Extract the (X, Y) coordinate from the center of the cell holding the provided text.  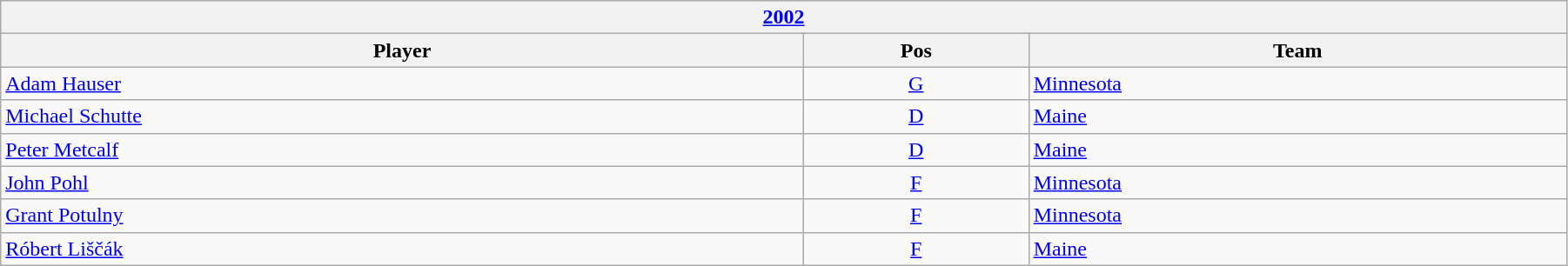
2002 (784, 17)
Róbert Liščák (402, 249)
John Pohl (402, 183)
Grant Potulny (402, 216)
Adam Hauser (402, 83)
Pos (915, 50)
Player (402, 50)
G (915, 83)
Team (1297, 50)
Michael Schutte (402, 116)
Peter Metcalf (402, 150)
